From the cell containing the given text, extract its center point as (X, Y) coordinate. 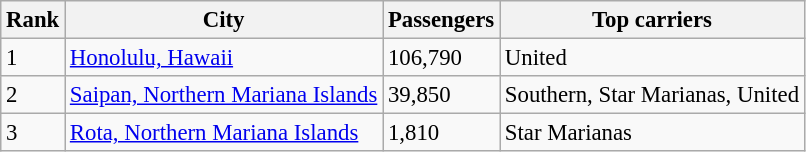
Southern, Star Marianas, United (652, 95)
Rank (33, 20)
Honolulu, Hawaii (224, 58)
Top carriers (652, 20)
Saipan, Northern Mariana Islands (224, 95)
Passengers (442, 20)
106,790 (442, 58)
39,850 (442, 95)
City (224, 20)
United (652, 58)
Star Marianas (652, 133)
2 (33, 95)
1,810 (442, 133)
3 (33, 133)
1 (33, 58)
Rota, Northern Mariana Islands (224, 133)
